Detect which cell encompasses the target text, then output its (x, y) center coordinate. 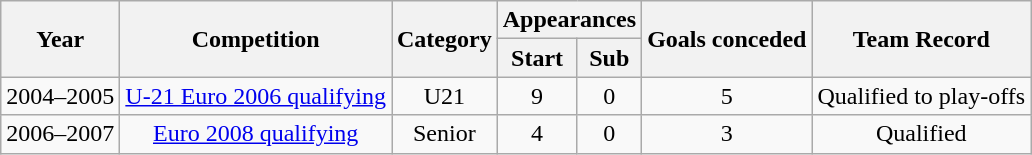
3 (727, 134)
Qualified to play-offs (922, 96)
5 (727, 96)
Appearances (569, 20)
U-21 Euro 2006 qualifying (256, 96)
4 (537, 134)
Team Record (922, 39)
2006–2007 (60, 134)
Year (60, 39)
Start (537, 58)
Euro 2008 qualifying (256, 134)
Competition (256, 39)
9 (537, 96)
Qualified (922, 134)
Sub (610, 58)
Senior (445, 134)
Category (445, 39)
U21 (445, 96)
Goals conceded (727, 39)
2004–2005 (60, 96)
